Return (x, y) of the center of cell containing provided text 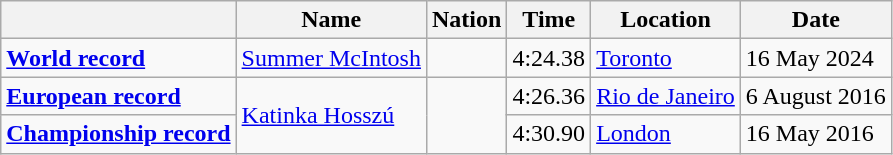
Rio de Janeiro (666, 96)
Nation (466, 20)
16 May 2024 (816, 58)
Date (816, 20)
Toronto (666, 58)
European record (118, 96)
Summer McIntosh (331, 58)
Location (666, 20)
16 May 2016 (816, 134)
London (666, 134)
Championship record (118, 134)
4:24.38 (549, 58)
4:30.90 (549, 134)
Name (331, 20)
6 August 2016 (816, 96)
World record (118, 58)
4:26.36 (549, 96)
Katinka Hosszú (331, 115)
Time (549, 20)
